Output the (x, y) coordinate of the center of the cell containing the given text.  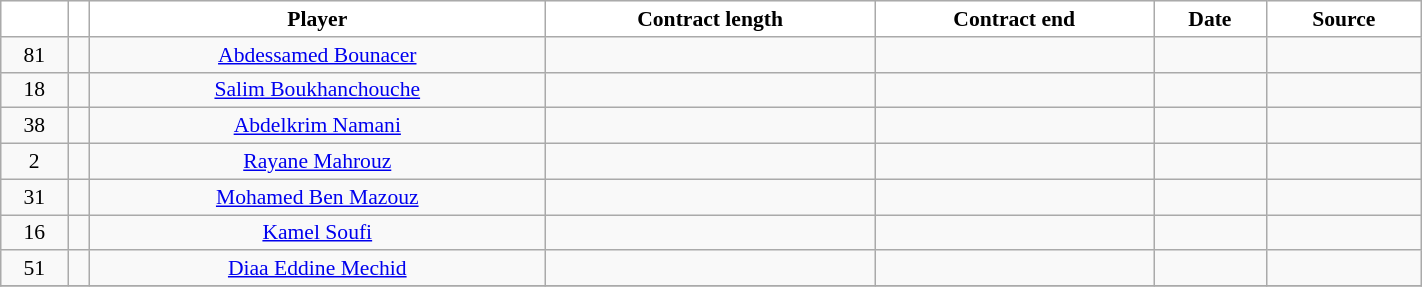
38 (34, 126)
Contract end (1014, 19)
Kamel Soufi (317, 233)
Rayane Mahrouz (317, 162)
16 (34, 233)
Player (317, 19)
Diaa Eddine Mechid (317, 269)
Contract length (710, 19)
Abdessamed Bounacer (317, 55)
Source (1344, 19)
Mohamed Ben Mazouz (317, 197)
18 (34, 90)
31 (34, 197)
Abdelkrim Namani (317, 126)
Date (1210, 19)
81 (34, 55)
51 (34, 269)
2 (34, 162)
Salim Boukhanchouche (317, 90)
